Capture the cell that displays the provided text and extract its (x, y) central coordinate. 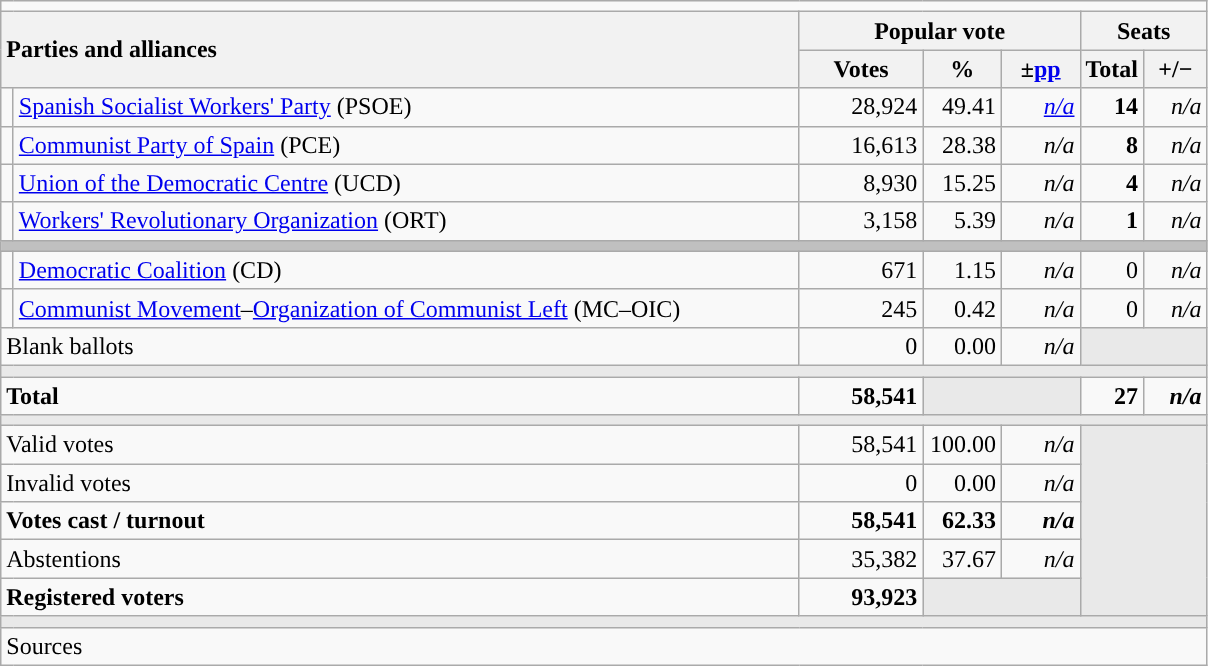
245 (861, 308)
3,158 (861, 221)
Democratic Coalition (CD) (406, 270)
Sources (604, 646)
62.33 (962, 521)
Votes cast / turnout (400, 521)
37.67 (962, 559)
% (962, 69)
Valid votes (400, 445)
27 (1112, 395)
0.42 (962, 308)
Registered voters (400, 597)
671 (861, 270)
+/− (1176, 69)
Popular vote (940, 31)
35,382 (861, 559)
Votes (861, 69)
14 (1112, 107)
1.15 (962, 270)
49.41 (962, 107)
±pp (1040, 69)
8 (1112, 145)
Seats (1144, 31)
Spanish Socialist Workers' Party (PSOE) (406, 107)
1 (1112, 221)
Blank ballots (400, 346)
Parties and alliances (400, 50)
28.38 (962, 145)
28,924 (861, 107)
Abstentions (400, 559)
5.39 (962, 221)
93,923 (861, 597)
Invalid votes (400, 483)
4 (1112, 183)
8,930 (861, 183)
Communist Party of Spain (PCE) (406, 145)
15.25 (962, 183)
Union of the Democratic Centre (UCD) (406, 183)
16,613 (861, 145)
100.00 (962, 445)
Workers' Revolutionary Organization (ORT) (406, 221)
Communist Movement–Organization of Communist Left (MC–OIC) (406, 308)
